Detect which cell encompasses the target text, then output its [x, y] center coordinate. 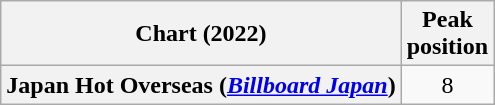
Japan Hot Overseas (Billboard Japan) [201, 85]
Peakposition [447, 34]
Chart (2022) [201, 34]
8 [447, 85]
